Determine the [X, Y] coordinate at the center of the cell enclosing the given text.  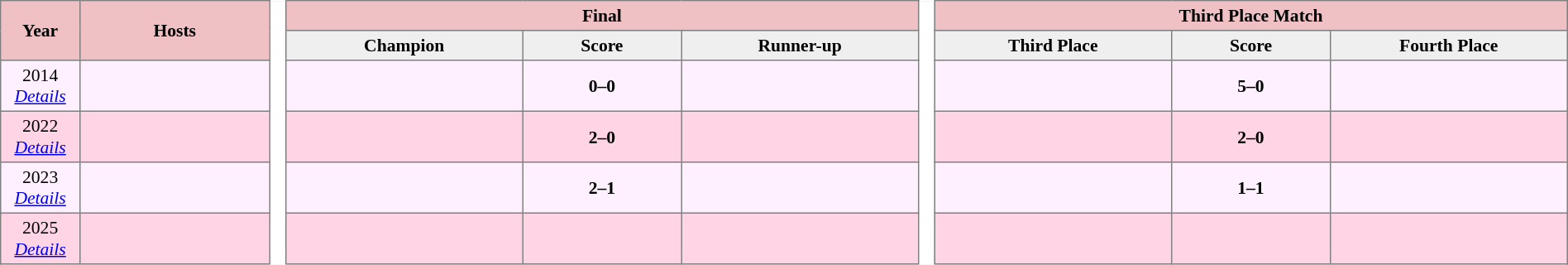
2025Details [41, 238]
2022Details [41, 137]
1–1 [1250, 188]
Third Place [1054, 46]
2014Details [41, 86]
2–1 [602, 188]
Champion [404, 46]
Runner-up [801, 46]
Fourth Place [1449, 46]
0–0 [602, 86]
5–0 [1250, 86]
Final [602, 16]
Year [41, 31]
2023Details [41, 188]
Third Place Match [1251, 16]
Hosts [174, 31]
